Detect which cell encompasses the target text, then output its [X, Y] center coordinate. 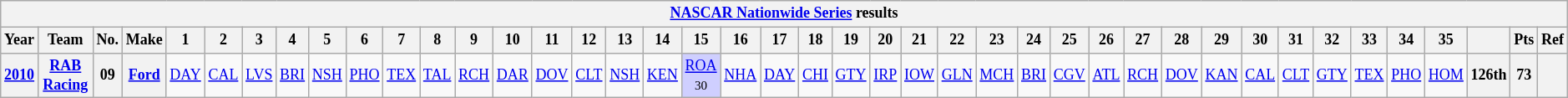
KAN [1222, 75]
14 [663, 40]
Ref [1553, 40]
5 [327, 40]
Ford [144, 75]
17 [780, 40]
18 [816, 40]
8 [438, 40]
9 [474, 40]
16 [741, 40]
6 [364, 40]
HOM [1446, 75]
MCH [997, 75]
ROA30 [701, 75]
KEN [663, 75]
24 [1034, 40]
DAR [513, 75]
73 [1525, 75]
2010 [20, 75]
11 [552, 40]
09 [107, 75]
29 [1222, 40]
4 [292, 40]
20 [885, 40]
28 [1181, 40]
3 [259, 40]
Make [144, 40]
Year [20, 40]
NASCAR Nationwide Series results [784, 13]
CHI [816, 75]
19 [851, 40]
ATL [1106, 75]
13 [625, 40]
RAB Racing [65, 75]
33 [1369, 40]
30 [1261, 40]
IRP [885, 75]
IOW [920, 75]
Pts [1525, 40]
CGV [1069, 75]
21 [920, 40]
No. [107, 40]
34 [1406, 40]
15 [701, 40]
7 [402, 40]
126th [1489, 75]
LVS [259, 75]
25 [1069, 40]
Team [65, 40]
NHA [741, 75]
31 [1296, 40]
TAL [438, 75]
10 [513, 40]
35 [1446, 40]
1 [185, 40]
2 [224, 40]
26 [1106, 40]
GLN [957, 75]
27 [1143, 40]
12 [589, 40]
32 [1332, 40]
22 [957, 40]
23 [997, 40]
